Provide the [x, y] coordinate of the cell's center where the given text is located.  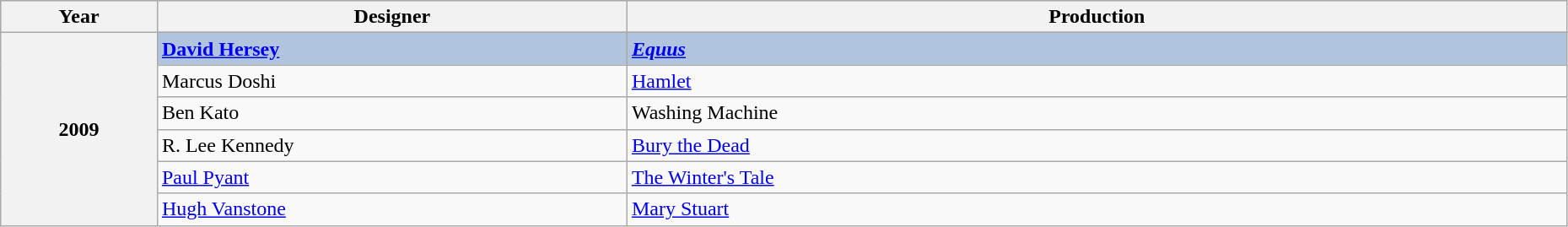
Marcus Doshi [391, 81]
Ben Kato [391, 113]
Washing Machine [1097, 113]
Equus [1097, 49]
Hamlet [1097, 81]
Mary Stuart [1097, 209]
Paul Pyant [391, 177]
Year [79, 17]
2009 [79, 129]
Hugh Vanstone [391, 209]
Production [1097, 17]
The Winter's Tale [1097, 177]
David Hersey [391, 49]
Designer [391, 17]
Bury the Dead [1097, 145]
R. Lee Kennedy [391, 145]
